Capture the cell that displays the provided text and extract its [X, Y] central coordinate. 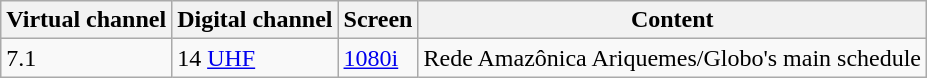
7.1 [86, 58]
1080i [378, 58]
Digital channel [255, 20]
Screen [378, 20]
Rede Amazônica Ariquemes/Globo's main schedule [672, 58]
Content [672, 20]
Virtual channel [86, 20]
14 UHF [255, 58]
